From the cell containing the given text, extract its center point as (x, y) coordinate. 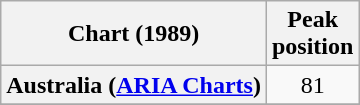
Peakposition (312, 34)
81 (312, 85)
Chart (1989) (134, 34)
Australia (ARIA Charts) (134, 85)
